Detect which cell encompasses the target text, then output its [x, y] center coordinate. 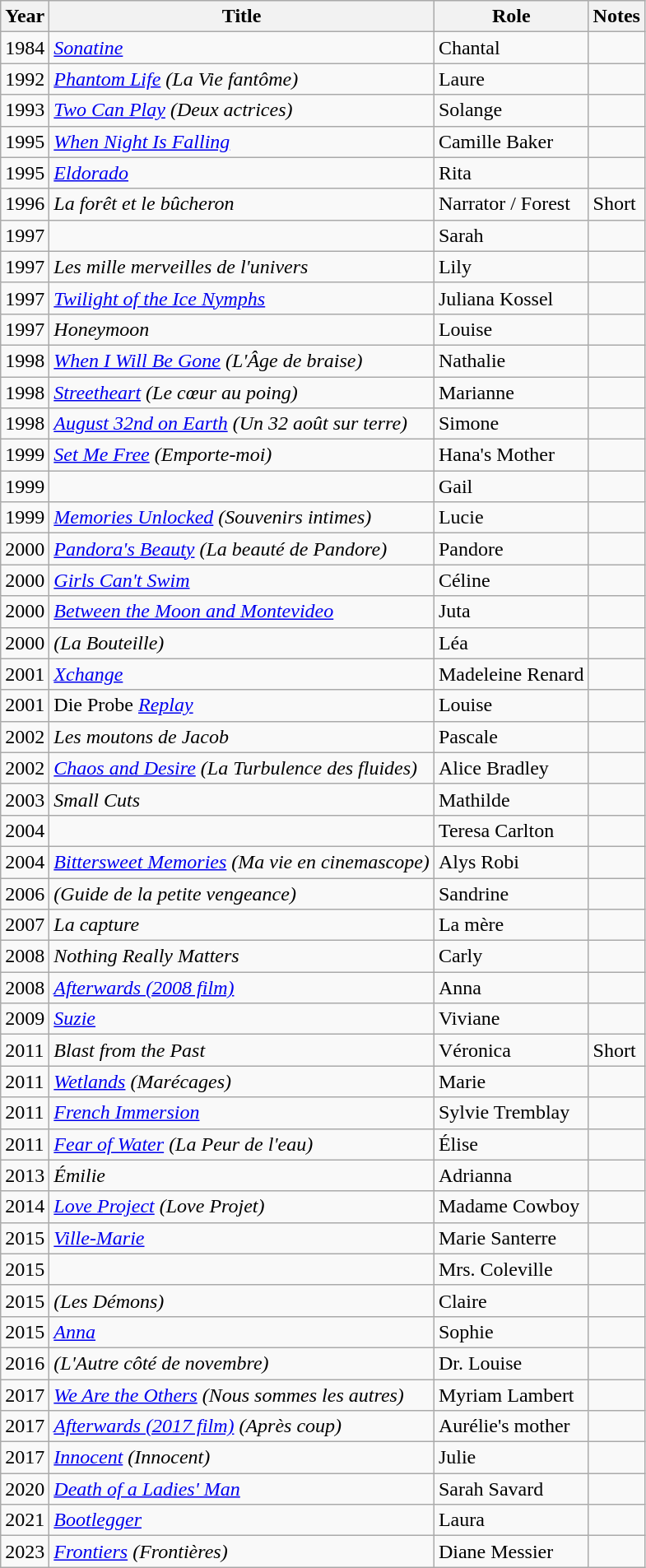
Chantal [511, 48]
2013 [25, 1175]
Phantom Life (La Vie fantôme) [242, 79]
Véronica [511, 1050]
Streetheart (Le cœur au poing) [242, 393]
Ville-Marie [242, 1238]
2003 [25, 799]
Set Me Free (Emporte-moi) [242, 455]
When Night Is Falling [242, 142]
2009 [25, 1019]
Pandore [511, 549]
Mathilde [511, 799]
La capture [242, 925]
Frontiers (Frontières) [242, 1552]
1992 [25, 79]
(Les Démons) [242, 1300]
Rita [511, 173]
We Are the Others (Nous sommes les autres) [242, 1395]
Pandora's Beauty (La beauté de Pandore) [242, 549]
Narrator / Forest [511, 204]
Carly [511, 956]
Afterwards (2008 film) [242, 988]
(La Bouteille) [242, 643]
Two Can Play (Deux actrices) [242, 110]
Juta [511, 612]
When I Will Be Gone (L'Âge de braise) [242, 361]
Sarah [511, 235]
Les moutons de Jacob [242, 737]
Lily [511, 267]
Year [25, 16]
La forêt et le bûcheron [242, 204]
1984 [25, 48]
Marie Santerre [511, 1238]
Nathalie [511, 361]
Fear of Water (La Peur de l'eau) [242, 1144]
Myriam Lambert [511, 1395]
Claire [511, 1300]
Alice Bradley [511, 768]
Juliana Kossel [511, 298]
Innocent (Innocent) [242, 1458]
Die Probe Replay [242, 705]
Adrianna [511, 1175]
1993 [25, 110]
Love Project (Love Projet) [242, 1207]
Alys Robi [511, 862]
Sarah Savard [511, 1489]
Eldorado [242, 173]
2021 [25, 1520]
Twilight of the Ice Nymphs [242, 298]
Role [511, 16]
2016 [25, 1363]
1996 [25, 204]
Laura [511, 1520]
Les mille merveilles de l'univers [242, 267]
Julie [511, 1458]
Between the Moon and Montevideo [242, 612]
2020 [25, 1489]
Memories Unlocked (Souvenirs intimes) [242, 518]
Honeymoon [242, 329]
Diane Messier [511, 1552]
August 32nd on Earth (Un 32 août sur terre) [242, 424]
2007 [25, 925]
Sonatine [242, 48]
Bittersweet Memories (Ma vie en cinemascope) [242, 862]
Simone [511, 424]
Hana's Mother [511, 455]
Small Cuts [242, 799]
Viviane [511, 1019]
Nothing Really Matters [242, 956]
Girls Can't Swim [242, 580]
(L'Autre côté de novembre) [242, 1363]
2014 [25, 1207]
Marie [511, 1082]
Céline [511, 580]
Lucie [511, 518]
Notes [616, 16]
Laure [511, 79]
Madeleine Renard [511, 674]
Gail [511, 486]
Camille Baker [511, 142]
Sophie [511, 1332]
Chaos and Desire (La Turbulence des fluides) [242, 768]
Pascale [511, 737]
(Guide de la petite vengeance) [242, 893]
Émilie [242, 1175]
Aurélie's mother [511, 1426]
Death of a Ladies' Man [242, 1489]
Sylvie Tremblay [511, 1113]
Bootlegger [242, 1520]
Marianne [511, 393]
French Immersion [242, 1113]
2023 [25, 1552]
Mrs. Coleville [511, 1269]
Élise [511, 1144]
Sandrine [511, 893]
Teresa Carlton [511, 831]
Madame Cowboy [511, 1207]
2006 [25, 893]
Solange [511, 110]
Dr. Louise [511, 1363]
La mère [511, 925]
Blast from the Past [242, 1050]
Suzie [242, 1019]
Xchange [242, 674]
Léa [511, 643]
Title [242, 16]
Wetlands (Marécages) [242, 1082]
Afterwards (2017 film) (Après coup) [242, 1426]
